Return the [x, y] coordinate for the center point of the cell that contains the specified text.  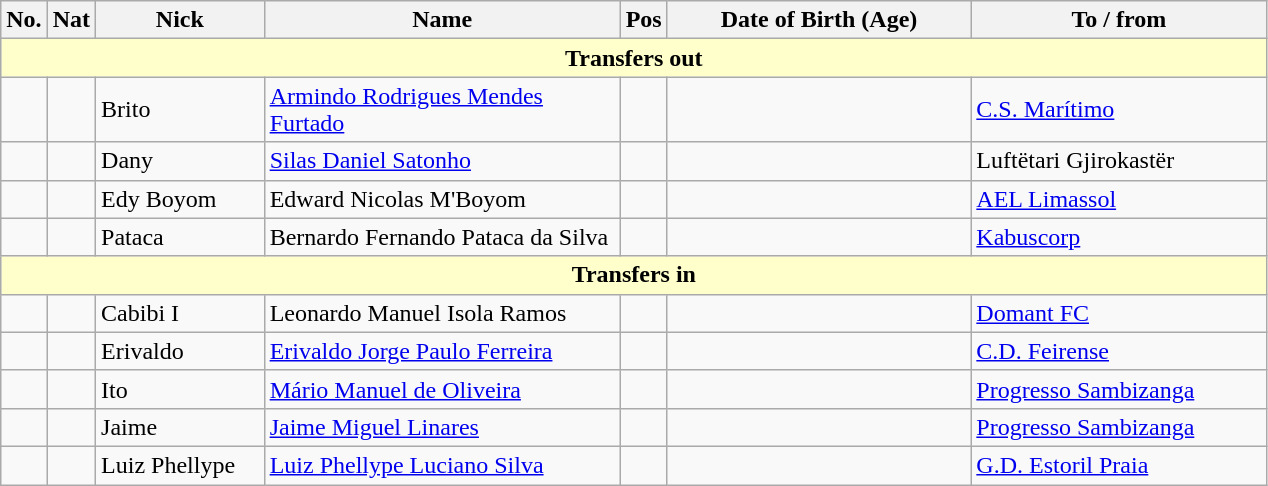
Edward Nicolas M'Boyom [442, 199]
Bernardo Fernando Pataca da Silva [442, 237]
Date of Birth (Age) [819, 20]
Mário Manuel de Oliveira [442, 389]
To / from [1119, 20]
AEL Limassol [1119, 199]
Transfers in [634, 275]
Jaime [180, 427]
C.S. Marítimo [1119, 110]
Erivaldo Jorge Paulo Ferreira [442, 351]
Transfers out [634, 58]
Brito [180, 110]
Luiz Phellype Luciano Silva [442, 465]
Silas Daniel Satonho [442, 161]
Name [442, 20]
Luftëtari Gjirokastër [1119, 161]
G.D. Estoril Praia [1119, 465]
C.D. Feirense [1119, 351]
Nick [180, 20]
Dany [180, 161]
Nat [71, 20]
Jaime Miguel Linares [442, 427]
Pataca [180, 237]
Ito [180, 389]
Domant FC [1119, 313]
Armindo Rodrigues Mendes Furtado [442, 110]
Cabibi I [180, 313]
Kabuscorp [1119, 237]
Erivaldo [180, 351]
Leonardo Manuel Isola Ramos [442, 313]
No. [24, 20]
Luiz Phellype [180, 465]
Pos [644, 20]
Edy Boyom [180, 199]
